Pinpoint the cell where the given text exists, returning its [x, y] midpoint coordinate. 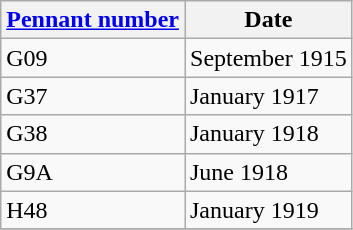
Pennant number [93, 20]
Date [268, 20]
January 1919 [268, 210]
January 1918 [268, 134]
G9A [93, 172]
G38 [93, 134]
September 1915 [268, 58]
June 1918 [268, 172]
G37 [93, 96]
H48 [93, 210]
G09 [93, 58]
January 1917 [268, 96]
